From the cell containing the given text, extract its center point as [X, Y] coordinate. 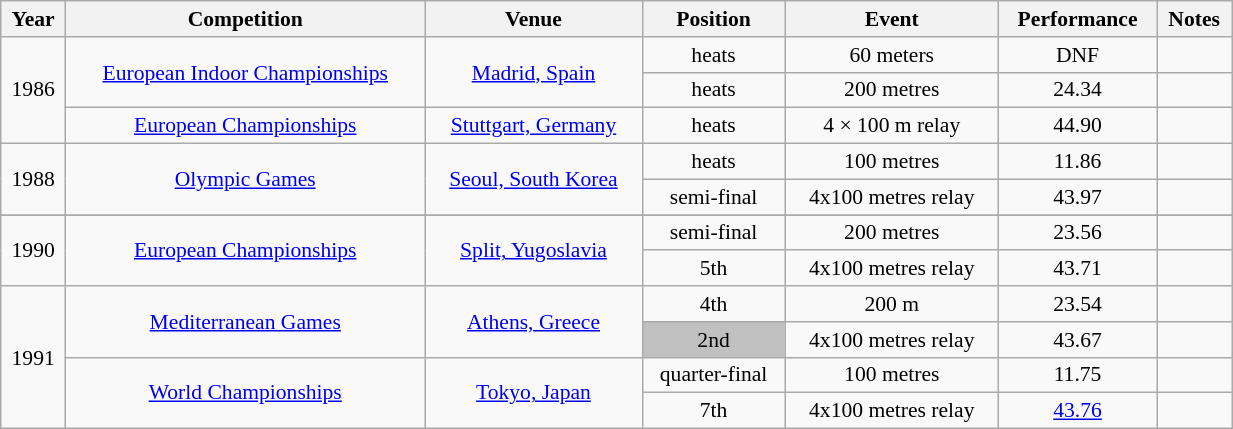
1990 [34, 250]
23.54 [1078, 304]
43.76 [1078, 411]
Tokyo, Japan [534, 392]
4th [714, 304]
1991 [34, 357]
44.90 [1078, 126]
43.97 [1078, 197]
23.56 [1078, 233]
24.34 [1078, 90]
Olympic Games [246, 180]
quarter-final [714, 375]
European Indoor Championships [246, 72]
43.71 [1078, 269]
DNF [1078, 55]
1988 [34, 180]
Mediterranean Games [246, 322]
Position [714, 19]
4 × 100 m relay [892, 126]
Seoul, South Korea [534, 180]
Event [892, 19]
Notes [1194, 19]
60 meters [892, 55]
Madrid, Spain [534, 72]
7th [714, 411]
1986 [34, 90]
43.67 [1078, 340]
11.86 [1078, 162]
World Championships [246, 392]
Split, Yugoslavia [534, 250]
200 m [892, 304]
Venue [534, 19]
Stuttgart, Germany [534, 126]
5th [714, 269]
Athens, Greece [534, 322]
11.75 [1078, 375]
Performance [1078, 19]
2nd [714, 340]
Year [34, 19]
Competition [246, 19]
